Determine the (x, y) coordinate at the center of the cell enclosing the given text.  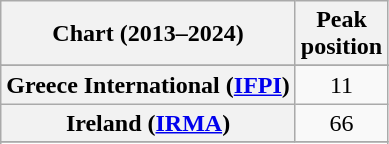
Chart (2013–2024) (148, 34)
11 (341, 85)
66 (341, 123)
Ireland (IRMA) (148, 123)
Greece International (IFPI) (148, 85)
Peakposition (341, 34)
